Extract the [X, Y] coordinate from the center of the cell holding the provided text.  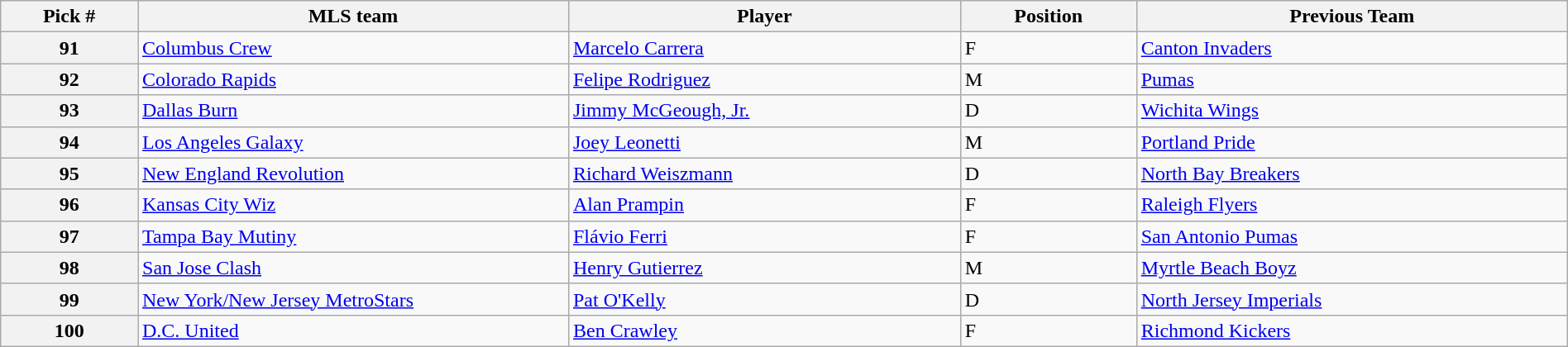
Portland Pride [1351, 142]
North Bay Breakers [1351, 173]
Player [764, 17]
New England Revolution [352, 173]
96 [69, 205]
Flávio Ferri [764, 236]
Myrtle Beach Boyz [1351, 268]
Joey Leonetti [764, 142]
Previous Team [1351, 17]
San Jose Clash [352, 268]
Richmond Kickers [1351, 330]
Jimmy McGeough, Jr. [764, 111]
91 [69, 48]
93 [69, 111]
Position [1049, 17]
Columbus Crew [352, 48]
San Antonio Pumas [1351, 236]
99 [69, 299]
94 [69, 142]
North Jersey Imperials [1351, 299]
Los Angeles Galaxy [352, 142]
97 [69, 236]
Pick # [69, 17]
Pat O'Kelly [764, 299]
New York/New Jersey MetroStars [352, 299]
95 [69, 173]
Pumas [1351, 79]
100 [69, 330]
Ben Crawley [764, 330]
Henry Gutierrez [764, 268]
Dallas Burn [352, 111]
Felipe Rodriguez [764, 79]
Richard Weiszmann [764, 173]
Kansas City Wiz [352, 205]
Canton Invaders [1351, 48]
Marcelo Carrera [764, 48]
D.C. United [352, 330]
92 [69, 79]
Colorado Rapids [352, 79]
Wichita Wings [1351, 111]
98 [69, 268]
Raleigh Flyers [1351, 205]
Alan Prampin [764, 205]
Tampa Bay Mutiny [352, 236]
MLS team [352, 17]
